Output the (x, y) coordinate of the center of the cell containing the given text.  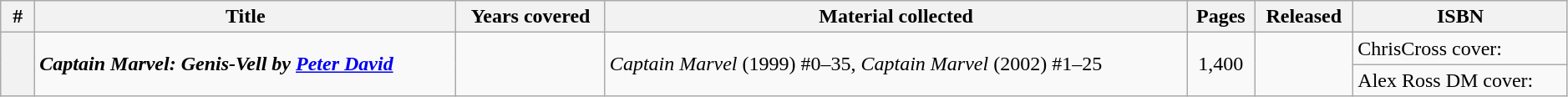
Alex Ross DM cover: (1460, 80)
Title (246, 17)
Years covered (531, 17)
1,400 (1221, 64)
ChrisCross cover: (1460, 48)
Pages (1221, 17)
# (18, 17)
Released (1304, 17)
Material collected (896, 17)
Captain Marvel: Genis-Vell by Peter David (246, 64)
Captain Marvel (1999) #0–35, Captain Marvel (2002) #1–25 (896, 64)
ISBN (1460, 17)
